Determine the (X, Y) coordinate at the center of the cell enclosing the given text.  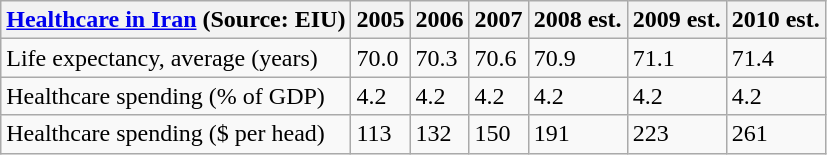
2005 (380, 20)
Healthcare in Iran (Source: EIU) (176, 20)
150 (498, 134)
70.3 (440, 58)
2010 est. (776, 20)
Healthcare spending (% of GDP) (176, 96)
2009 est. (676, 20)
113 (380, 134)
2007 (498, 20)
261 (776, 134)
71.1 (676, 58)
71.4 (776, 58)
223 (676, 134)
191 (578, 134)
70.0 (380, 58)
70.6 (498, 58)
70.9 (578, 58)
Life expectancy, average (years) (176, 58)
2008 est. (578, 20)
Healthcare spending ($ per head) (176, 134)
132 (440, 134)
2006 (440, 20)
